Locate the cell with the specified text and output its [X, Y] center coordinate. 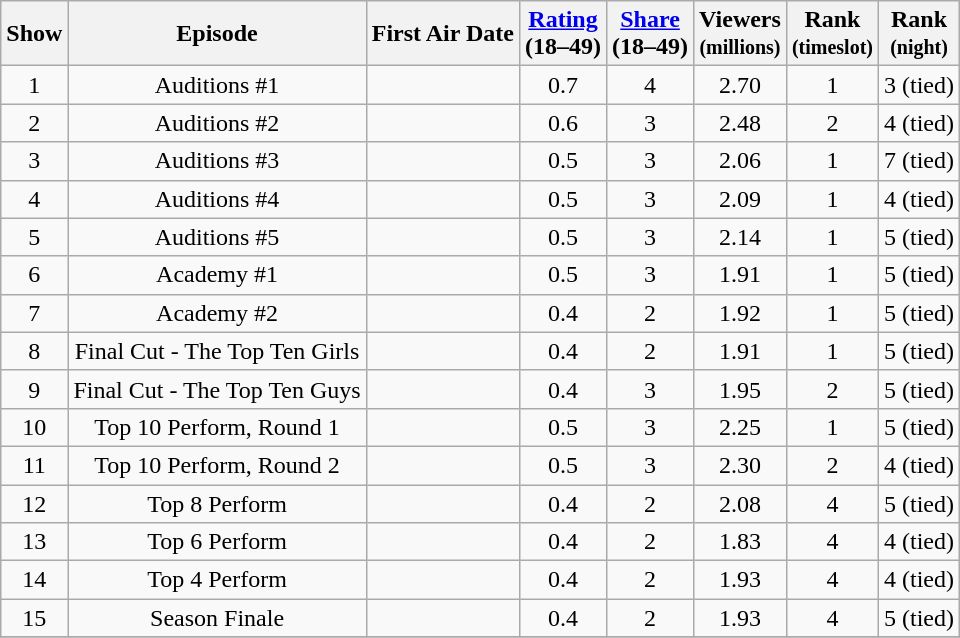
2.09 [740, 199]
Auditions #4 [217, 199]
2.30 [740, 465]
2.25 [740, 427]
3 (tied) [920, 85]
9 [34, 389]
7 [34, 313]
13 [34, 542]
Share(18–49) [650, 34]
10 [34, 427]
First Air Date [442, 34]
Final Cut - The Top Ten Girls [217, 351]
Top 4 Perform [217, 580]
1.92 [740, 313]
2.70 [740, 85]
12 [34, 503]
Auditions #1 [217, 85]
1.83 [740, 542]
Rank(night) [920, 34]
Top 8 Perform [217, 503]
Final Cut - The Top Ten Guys [217, 389]
Viewers(millions) [740, 34]
8 [34, 351]
Episode [217, 34]
Academy #2 [217, 313]
2.48 [740, 123]
7 (tied) [920, 161]
5 [34, 237]
2.06 [740, 161]
Top 10 Perform, Round 1 [217, 427]
Academy #1 [217, 275]
Auditions #5 [217, 237]
1.95 [740, 389]
14 [34, 580]
6 [34, 275]
0.6 [562, 123]
Top 6 Perform [217, 542]
Top 10 Perform, Round 2 [217, 465]
15 [34, 618]
11 [34, 465]
0.7 [562, 85]
Show [34, 34]
2.14 [740, 237]
Rating(18–49) [562, 34]
Season Finale [217, 618]
2.08 [740, 503]
Rank(timeslot) [832, 34]
Auditions #2 [217, 123]
Auditions #3 [217, 161]
